Detect which cell encompasses the target text, then output its [X, Y] center coordinate. 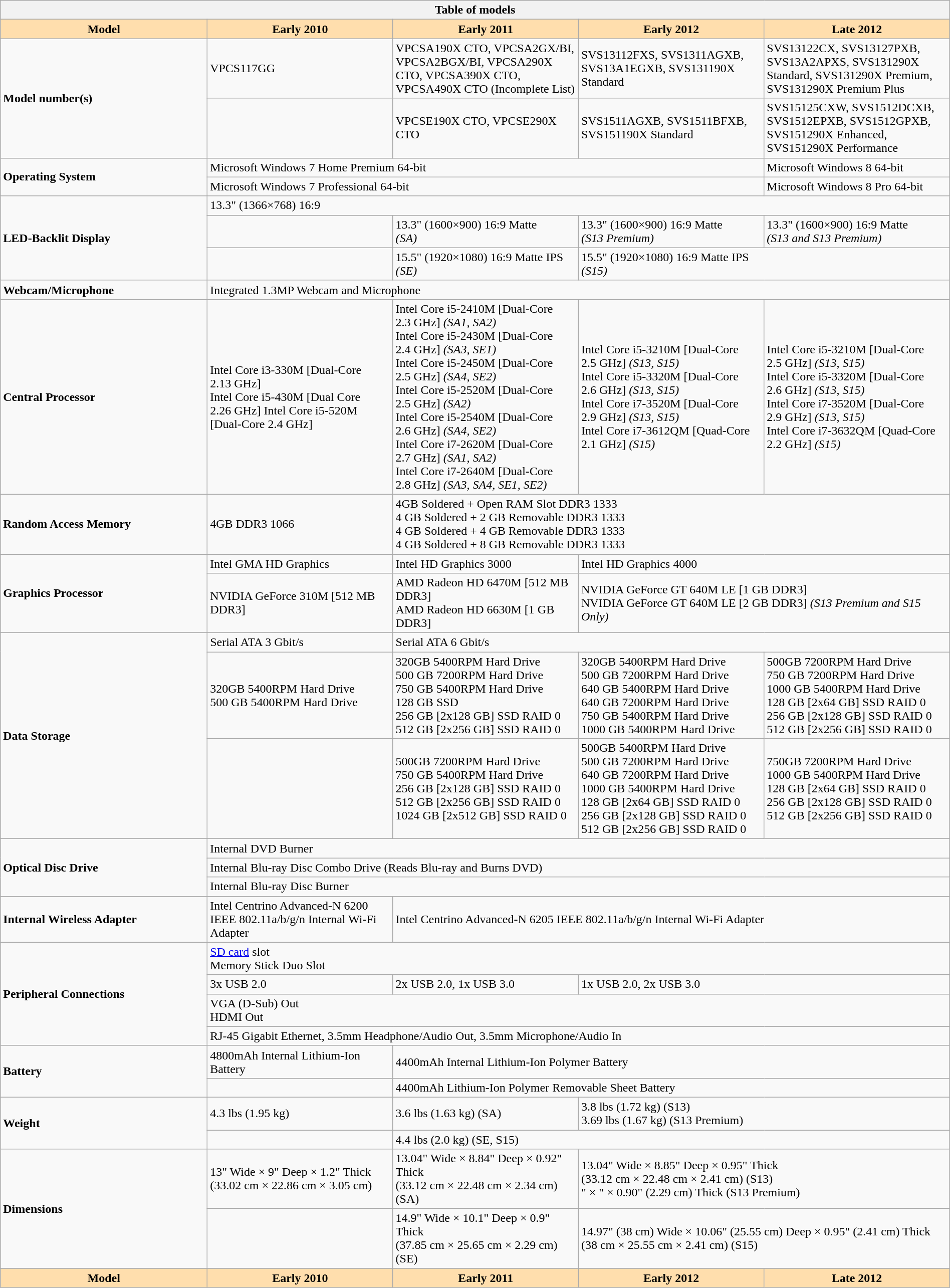
VPCSA190X CTO, VPCSA2GX/BI, VPCSA2BGX/BI, VPCSA290X CTO, VPCSA390X CTO, VPCSA490X CTO (Incomplete List) [486, 68]
Intel HD Graphics 4000 [764, 564]
NVIDIA GeForce 310M [512 MB DDR3] [300, 603]
750GB 7200RPM Hard Drive1000 GB 5400RPM Hard Drive128 GB [2x64 GB] SSD RAID 0256 GB [2x128 GB] SSD RAID 0512 GB [2x256 GB] SSD RAID 0 [857, 789]
RJ-45 Gigabit Ethernet, 3.5mm Headphone/Audio Out, 3.5mm Microphone/Audio In [579, 1036]
Dimensions [104, 1209]
15.5" (1920×1080) 16:9 Matte IPS(SE) [486, 264]
Intel GMA HD Graphics [300, 564]
13.04" Wide × 8.84" Deep × 0.92" Thick(33.12 cm × 22.48 cm × 2.34 cm) (SA) [486, 1179]
Intel Core i3-330M [Dual-Core 2.13 GHz]Intel Core i5-430M [Dual Core 2.26 GHz] Intel Core i5-520M [Dual-Core 2.4 GHz] [300, 397]
13.3" (1600×900) 16:9 Matte(SA) [486, 232]
Weight [104, 1123]
SVS13112FXS, SVS1311AGXB, SVS13A1EGXB, SVS131190X Standard [671, 68]
14.97" (38 cm) Wide × 10.06" (25.55 cm) Deep × 0.95" (2.41 cm) Thick(38 cm × 25.55 cm × 2.41 cm) (S15) [764, 1239]
Internal DVD Burner [579, 848]
LED-Backlit Display [104, 238]
Microsoft Windows 8 64-bit [857, 167]
4.3 lbs (1.95 kg) [300, 1114]
Serial ATA 3 Gbit/s [300, 642]
Model number(s) [104, 98]
Battery [104, 1071]
VPCS117GG [300, 68]
Microsoft Windows 8 Pro 64-bit [857, 186]
Internal Wireless Adapter [104, 919]
4800mAh Internal Lithium-Ion Battery [300, 1061]
14.9" Wide × 10.1" Deep × 0.9" Thick(37.85 cm × 25.65 cm × 2.29 cm) (SE) [486, 1239]
4400mAh Internal Lithium-Ion Polymer Battery [671, 1061]
Peripheral Connections [104, 994]
4GB DDR3 1066 [300, 524]
13.04" Wide × 8.85" Deep × 0.95" Thick(33.12 cm × 22.48 cm × 2.41 cm) (S13)" × " × 0.90" (2.29 cm) Thick (S13 Premium) [764, 1179]
2x USB 2.0, 1x USB 3.0 [486, 984]
4400mAh Lithium-Ion Polymer Removable Sheet Battery [671, 1088]
VPCSE190X CTO, VPCSE290X CTO [486, 128]
13.3" (1600×900) 16:9 Matte(S13 Premium) [671, 232]
Intel Centrino Advanced-N 6200 IEEE 802.11a/b/g/n Internal Wi-Fi Adapter [300, 919]
15.5" (1920×1080) 16:9 Matte IPS(S15) [764, 264]
NVIDIA GeForce GT 640M LE [1 GB DDR3] NVIDIA GeForce GT 640M LE [2 GB DDR3] (S13 Premium and S15 Only) [764, 603]
AMD Radeon HD 6470M [512 MB DDR3]AMD Radeon HD 6630M [1 GB DDR3] [486, 603]
Optical Disc Drive [104, 868]
Central Processor [104, 397]
Intel Centrino Advanced-N 6205 IEEE 802.11a/b/g/n Internal Wi-Fi Adapter [671, 919]
1x USB 2.0, 2x USB 3.0 [764, 984]
VGA (D-Sub) OutHDMI Out [579, 1010]
SVS1511AGXB, SVS1511BFXB, SVS151190X Standard [671, 128]
Integrated 1.3MP Webcam and Microphone [579, 290]
320GB 5400RPM Hard Drive500 GB 7200RPM Hard Drive750 GB 5400RPM Hard Drive128 GB SSD256 GB [2x128 GB] SSD RAID 0512 GB [2x256 GB] SSD RAID 0 [486, 696]
Microsoft Windows 7 Professional 64-bit [486, 186]
500GB 7200RPM Hard Drive750 GB 5400RPM Hard Drive256 GB [2x128 GB] SSD RAID 0512 GB [2x256 GB] SSD RAID 01024 GB [2x512 GB] SSD RAID 0 [486, 789]
Table of models [475, 10]
4.4 lbs (2.0 kg) (SE, S15) [671, 1139]
Internal Blu-ray Disc Combo Drive (Reads Blu-ray and Burns DVD) [579, 868]
Serial ATA 6 Gbit/s [671, 642]
Microsoft Windows 7 Home Premium 64-bit [486, 167]
Operating System [104, 177]
3.8 lbs (1.72 kg) (S13)3.69 lbs (1.67 kg) (S13 Premium) [764, 1114]
13.3" (1366×768) 16:9 [579, 205]
Random Access Memory [104, 524]
Webcam/Microphone [104, 290]
SVS15125CXW, SVS1512DCXB, SVS1512EPXB, SVS1512GPXB, SVS151290X Enhanced, SVS151290X Performance [857, 128]
SD card slotMemory Stick Duo Slot [579, 958]
3.6 lbs (1.63 kg) (SA) [486, 1114]
SVS13122CX, SVS13127PXB, SVS13A2APXS, SVS131290X Standard, SVS131290X Premium, SVS131290X Premium Plus [857, 68]
Internal Blu-ray Disc Burner [579, 887]
Intel HD Graphics 3000 [486, 564]
13" Wide × 9" Deep × 1.2" Thick(33.02 cm × 22.86 cm × 3.05 cm) [300, 1179]
13.3" (1600×900) 16:9 Matte(S13 and S13 Premium) [857, 232]
3x USB 2.0 [300, 984]
Graphics Processor [104, 593]
320GB 5400RPM Hard Drive500 GB 5400RPM Hard Drive [300, 696]
Data Storage [104, 736]
